Detect which cell encompasses the target text, then output its [X, Y] center coordinate. 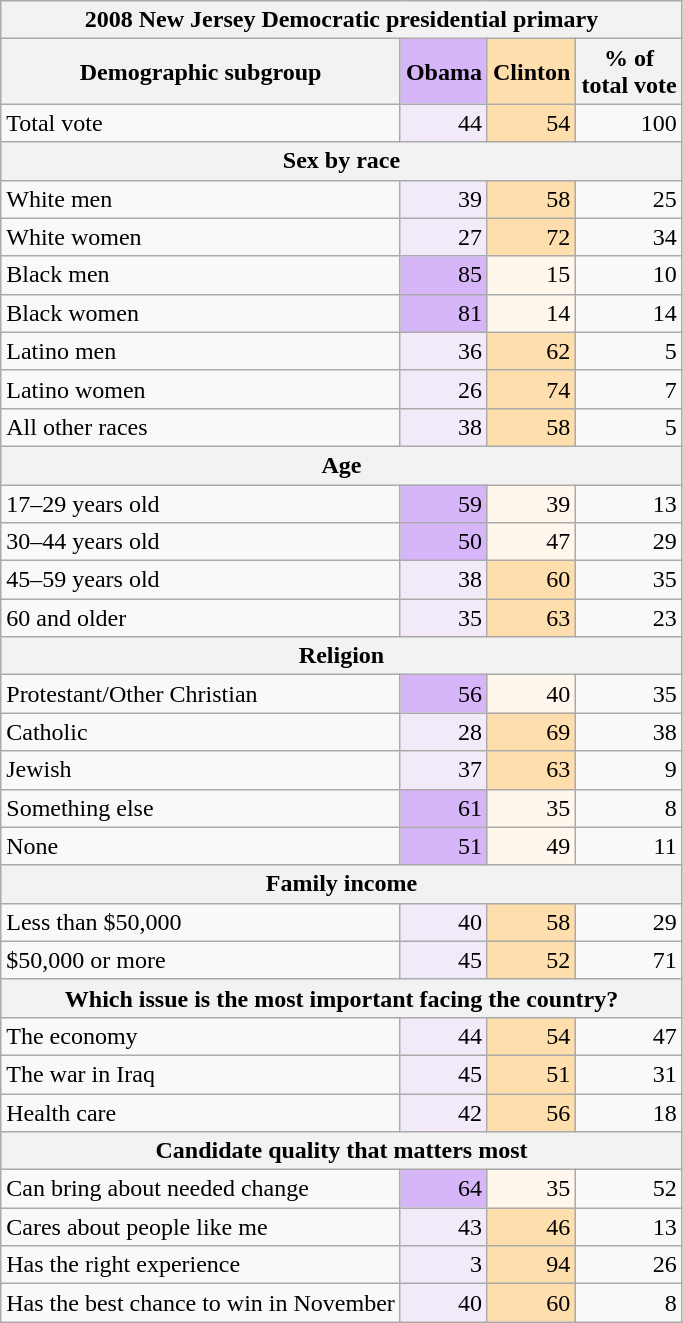
Family income [342, 884]
62 [531, 351]
34 [629, 237]
85 [444, 275]
Something else [201, 808]
72 [531, 237]
The war in Iraq [201, 1074]
Can bring about needed change [201, 1189]
Latino women [201, 389]
Health care [201, 1113]
37 [444, 770]
Catholic [201, 732]
45–59 years old [201, 580]
Protestant/Other Christian [201, 694]
36 [444, 351]
Latino men [201, 351]
9 [629, 770]
94 [531, 1265]
11 [629, 846]
Total vote [201, 123]
All other races [201, 427]
61 [444, 808]
50 [444, 542]
17–29 years old [201, 503]
None [201, 846]
Jewish [201, 770]
81 [444, 313]
31 [629, 1074]
Clinton [531, 72]
Black men [201, 275]
Black women [201, 313]
White women [201, 237]
60 and older [201, 618]
Has the right experience [201, 1265]
Less than $50,000 [201, 922]
10 [629, 275]
Candidate quality that matters most [342, 1151]
59 [444, 503]
Obama [444, 72]
Age [342, 465]
% oftotal vote [629, 72]
Which issue is the most important facing the country? [342, 998]
18 [629, 1113]
46 [531, 1227]
49 [531, 846]
71 [629, 960]
43 [444, 1227]
74 [531, 389]
69 [531, 732]
Has the best chance to win in November [201, 1303]
64 [444, 1189]
27 [444, 237]
25 [629, 199]
2008 New Jersey Democratic presidential primary [342, 20]
Sex by race [342, 161]
42 [444, 1113]
15 [531, 275]
3 [444, 1265]
White men [201, 199]
Cares about people like me [201, 1227]
Religion [342, 656]
$50,000 or more [201, 960]
7 [629, 389]
23 [629, 618]
30–44 years old [201, 542]
28 [444, 732]
100 [629, 123]
Demographic subgroup [201, 72]
The economy [201, 1036]
